Extract the (x, y) coordinate from the center of the cell holding the provided text.  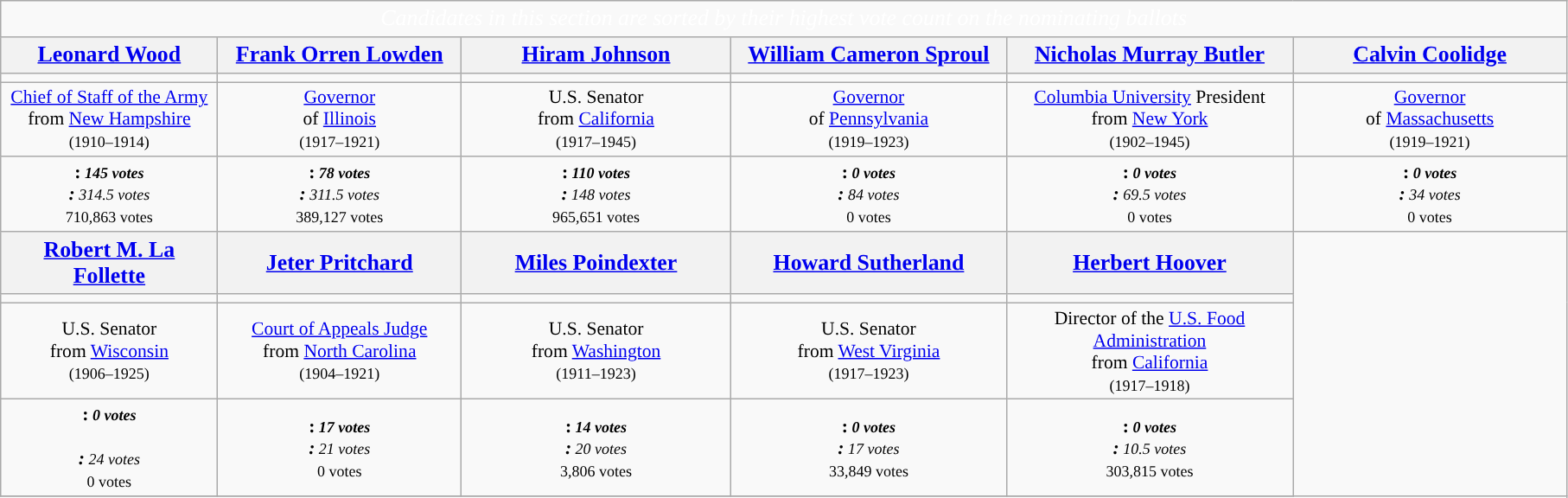
Court of Appeals Judgefrom North Carolina(1904–1921) (340, 351)
: 145 votes: 314.5 votes710,863 votes (109, 195)
Governorof Pennsylvania(1919–1923) (870, 119)
Candidates in this section are sorted by their highest vote count on the nominating ballots (784, 19)
Nicholas Murray Butler (1150, 55)
: 0 votes: 24 votes0 votes (109, 448)
Frank Orren Lowden (340, 55)
: 0 votes: 10.5 votes303,815 votes (1150, 448)
Herbert Hoover (1150, 263)
William Cameron Sproul (870, 55)
Leonard Wood (109, 55)
: 0 votes: 69.5 votes0 votes (1150, 195)
: 17 votes: 21 votes0 votes (340, 448)
Robert M. La Follette (109, 263)
Calvin Coolidge (1430, 55)
U.S. Senatorfrom California(1917–1945) (596, 119)
U.S. Senatorfrom Washington(1911–1923) (596, 351)
Howard Sutherland (870, 263)
Columbia University Presidentfrom New York(1902–1945) (1150, 119)
Governorof Illinois(1917–1921) (340, 119)
: 110 votes: 148 votes965,651 votes (596, 195)
U.S. Senatorfrom Wisconsin(1906–1925) (109, 351)
: 78 votes: 311.5 votes389,127 votes (340, 195)
: 0 votes: 34 votes0 votes (1430, 195)
U.S. Senatorfrom West Virginia(1917–1923) (870, 351)
Chief of Staff of the Armyfrom New Hampshire(1910–1914) (109, 119)
Governorof Massachusetts(1919–1921) (1430, 119)
Director of the U.S. Food Administrationfrom California(1917–1918) (1150, 351)
Miles Poindexter (596, 263)
Hiram Johnson (596, 55)
: 0 votes: 84 votes0 votes (870, 195)
: 14 votes: 20 votes3,806 votes (596, 448)
Jeter Pritchard (340, 263)
: 0 votes: 17 votes33,849 votes (870, 448)
